Extract the [x, y] coordinate from the center of the cell holding the provided text.  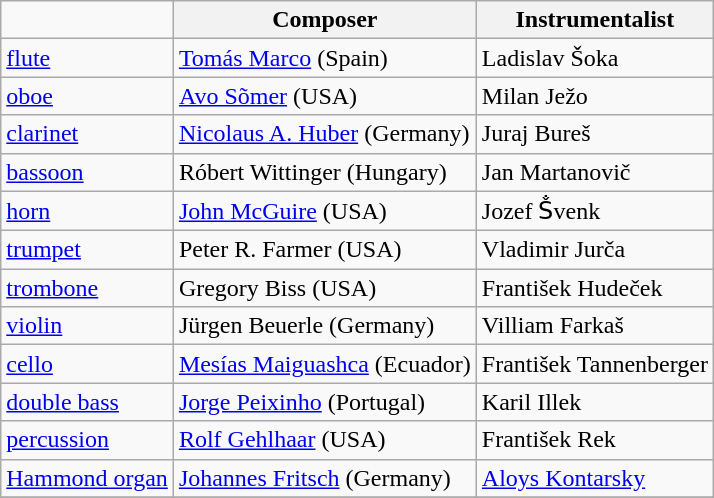
bassoon [88, 172]
Juraj Bureš [594, 134]
Vladimir Jurča [594, 250]
clarinet [88, 134]
trumpet [88, 250]
Composer [324, 20]
Gregory Biss (USA) [324, 288]
double bass [88, 402]
Róbert Wittinger (Hungary) [324, 172]
flute [88, 58]
Hammond organ [88, 478]
violin [88, 326]
horn [88, 211]
trombone [88, 288]
František Rek [594, 440]
John McGuire (USA) [324, 211]
Nicolaus A. Huber (Germany) [324, 134]
Rolf Gehlhaar (USA) [324, 440]
Jozef Ṧvenk [594, 211]
František Hudeček [594, 288]
Jorge Peixinho (Portugal) [324, 402]
Aloys Kontarsky [594, 478]
Peter R. Farmer (USA) [324, 250]
oboe [88, 96]
Villiam Farkaš [594, 326]
Instrumentalist [594, 20]
Avo Sõmer (USA) [324, 96]
Karil Illek [594, 402]
cello [88, 364]
Jürgen Beuerle (Germany) [324, 326]
Ladislav Šoka [594, 58]
Jan Martanovič [594, 172]
Johannes Fritsch (Germany) [324, 478]
Milan Ježo [594, 96]
Mesías Maiguashca (Ecuador) [324, 364]
percussion [88, 440]
Tomás Marco (Spain) [324, 58]
František Tannenberger [594, 364]
